Scan for the cell matching the given text and deliver its (x, y) coordinate at center. 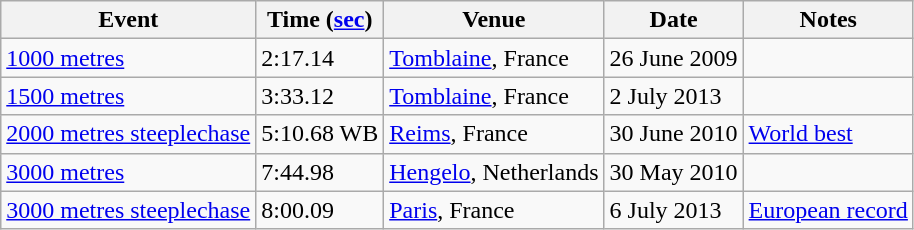
Reims, France (494, 134)
7:44.98 (320, 172)
Notes (828, 20)
European record (828, 210)
26 June 2009 (674, 58)
30 June 2010 (674, 134)
2000 metres steeplechase (128, 134)
6 July 2013 (674, 210)
Venue (494, 20)
1500 metres (128, 96)
Hengelo, Netherlands (494, 172)
World best (828, 134)
2 July 2013 (674, 96)
Time (sec) (320, 20)
Paris, France (494, 210)
Date (674, 20)
Event (128, 20)
3000 metres (128, 172)
8:00.09 (320, 210)
1000 metres (128, 58)
5:10.68 WB (320, 134)
3:33.12 (320, 96)
3000 metres steeplechase (128, 210)
30 May 2010 (674, 172)
2:17.14 (320, 58)
